Pinpoint the cell where the given text exists, returning its (x, y) midpoint coordinate. 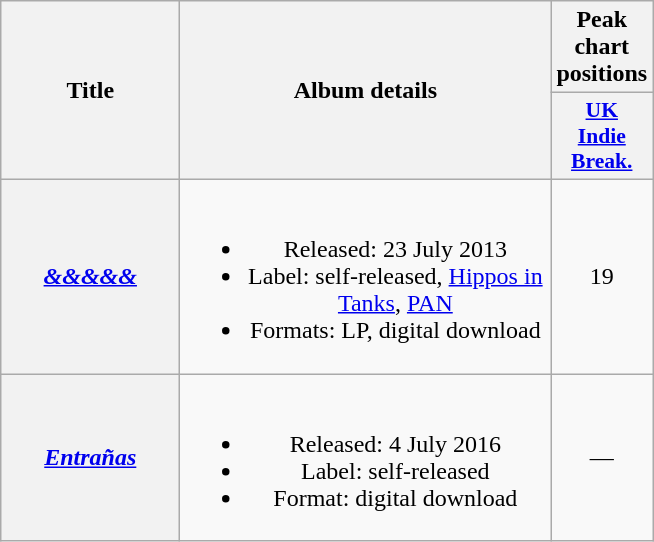
UKIndieBreak. (602, 136)
Album details (366, 90)
&&&&& (90, 276)
19 (602, 276)
― (602, 458)
Released: 4 July 2016Label: self-releasedFormat: digital download (366, 458)
Entrañas (90, 458)
Released: 23 July 2013Label: self-released, Hippos in Tanks, PANFormats: LP, digital download (366, 276)
Title (90, 90)
Peak chart positions (602, 47)
